Capture the cell that displays the provided text and extract its (x, y) central coordinate. 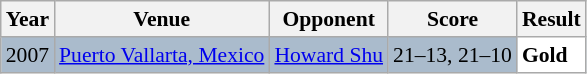
Opponent (328, 19)
Howard Shu (328, 55)
Venue (162, 19)
2007 (28, 55)
21–13, 21–10 (452, 55)
Score (452, 19)
Gold (552, 55)
Puerto Vallarta, Mexico (162, 55)
Result (552, 19)
Year (28, 19)
